Detect which cell encompasses the target text, then output its (x, y) center coordinate. 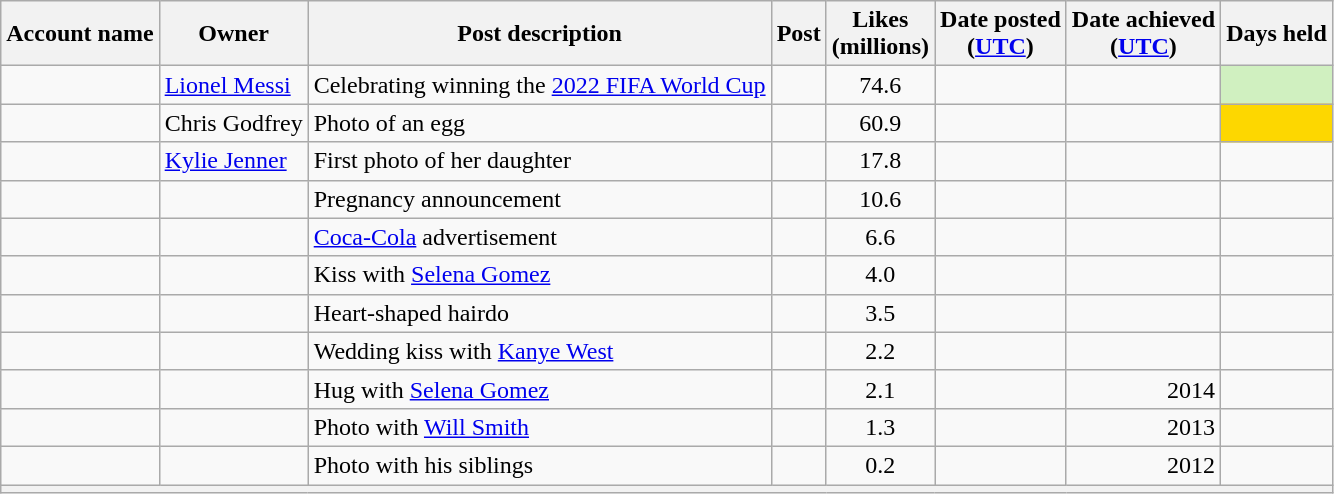
2012 (1143, 465)
Wedding kiss with Kanye West (540, 351)
Photo of an egg (540, 123)
74.6 (880, 85)
2014 (1143, 389)
2013 (1143, 427)
Date posted(UTC) (1001, 34)
1.3 (880, 427)
6.6 (880, 237)
Owner (234, 34)
Pregnancy announcement (540, 199)
Chris Godfrey (234, 123)
10.6 (880, 199)
Heart-shaped hairdo (540, 313)
17.8 (880, 161)
Kiss with Selena Gomez (540, 275)
2.2 (880, 351)
Days held (1277, 34)
Post (798, 34)
0.2 (880, 465)
Hug with Selena Gomez (540, 389)
Account name (80, 34)
60.9 (880, 123)
Lionel Messi (234, 85)
Photo with his siblings (540, 465)
4.0 (880, 275)
Celebrating winning the 2022 FIFA World Cup (540, 85)
Photo with Will Smith (540, 427)
Date achieved(UTC) (1143, 34)
First photo of her daughter (540, 161)
Post description (540, 34)
Coca-Cola advertisement (540, 237)
Kylie Jenner (234, 161)
Likes(millions) (880, 34)
3.5 (880, 313)
2.1 (880, 389)
